From the cell containing the given text, extract its center point as [X, Y] coordinate. 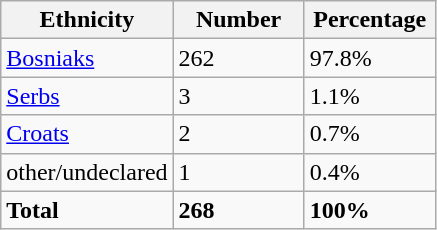
3 [238, 96]
Bosniaks [87, 58]
262 [238, 58]
0.4% [370, 172]
2 [238, 134]
Total [87, 210]
97.8% [370, 58]
other/undeclared [87, 172]
Serbs [87, 96]
Number [238, 20]
268 [238, 210]
Percentage [370, 20]
0.7% [370, 134]
1.1% [370, 96]
Ethnicity [87, 20]
1 [238, 172]
100% [370, 210]
Croats [87, 134]
